Pinpoint the cell where the given text exists, returning its (X, Y) midpoint coordinate. 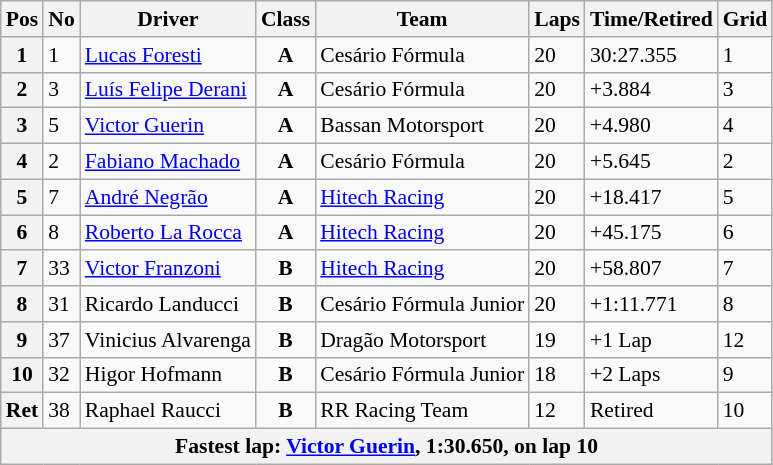
+2 Laps (652, 375)
19 (557, 340)
37 (62, 340)
Laps (557, 19)
Driver (168, 19)
Raphael Raucci (168, 411)
Class (286, 19)
Pos (22, 19)
+58.807 (652, 269)
Victor Guerin (168, 126)
Victor Franzoni (168, 269)
38 (62, 411)
+5.645 (652, 162)
Ret (22, 411)
Fastest lap: Victor Guerin, 1:30.650, on lap 10 (387, 447)
Roberto La Rocca (168, 233)
Higor Hofmann (168, 375)
Luís Felipe Derani (168, 90)
Dragão Motorsport (422, 340)
31 (62, 304)
30:27.355 (652, 55)
Bassan Motorsport (422, 126)
Fabiano Machado (168, 162)
Lucas Foresti (168, 55)
+1 Lap (652, 340)
No (62, 19)
Ricardo Landucci (168, 304)
Retired (652, 411)
André Negrão (168, 197)
Time/Retired (652, 19)
Team (422, 19)
+45.175 (652, 233)
32 (62, 375)
33 (62, 269)
Grid (746, 19)
+3.884 (652, 90)
+1:11.771 (652, 304)
Vinicius Alvarenga (168, 340)
+4.980 (652, 126)
+18.417 (652, 197)
RR Racing Team (422, 411)
18 (557, 375)
